Determine the (X, Y) coordinate at the center of the cell enclosing the given text.  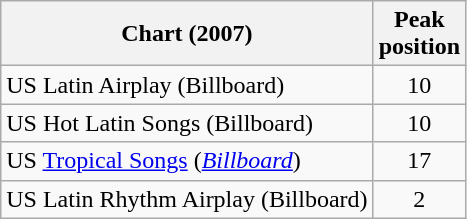
US Latin Airplay (Billboard) (187, 85)
US Tropical Songs (Billboard) (187, 161)
17 (419, 161)
Peakposition (419, 34)
2 (419, 199)
US Hot Latin Songs (Billboard) (187, 123)
Chart (2007) (187, 34)
US Latin Rhythm Airplay (Billboard) (187, 199)
